Locate the cell with the specified text and output its (x, y) center coordinate. 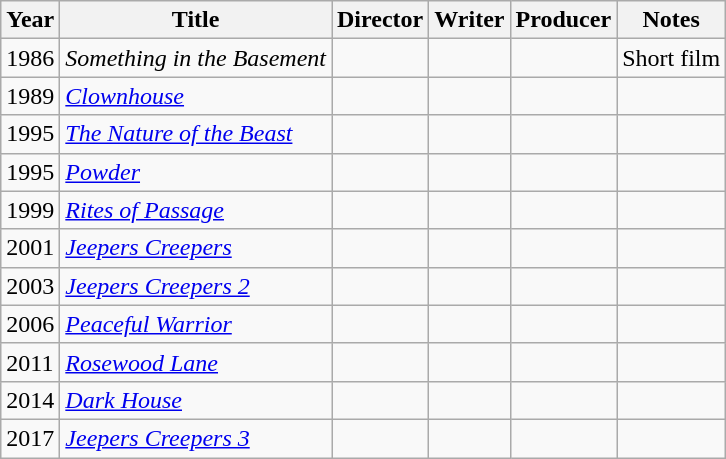
Peaceful Warrior (196, 324)
1999 (30, 210)
2014 (30, 400)
Rosewood Lane (196, 362)
2006 (30, 324)
Notes (672, 20)
Something in the Basement (196, 58)
Writer (470, 20)
1986 (30, 58)
Title (196, 20)
Director (380, 20)
2001 (30, 248)
2017 (30, 438)
Dark House (196, 400)
Rites of Passage (196, 210)
Producer (564, 20)
Clownhouse (196, 96)
Short film (672, 58)
2011 (30, 362)
Jeepers Creepers 3 (196, 438)
2003 (30, 286)
Powder (196, 172)
Jeepers Creepers 2 (196, 286)
Year (30, 20)
1989 (30, 96)
Jeepers Creepers (196, 248)
The Nature of the Beast (196, 134)
